From the cell containing the given text, extract its center point as (x, y) coordinate. 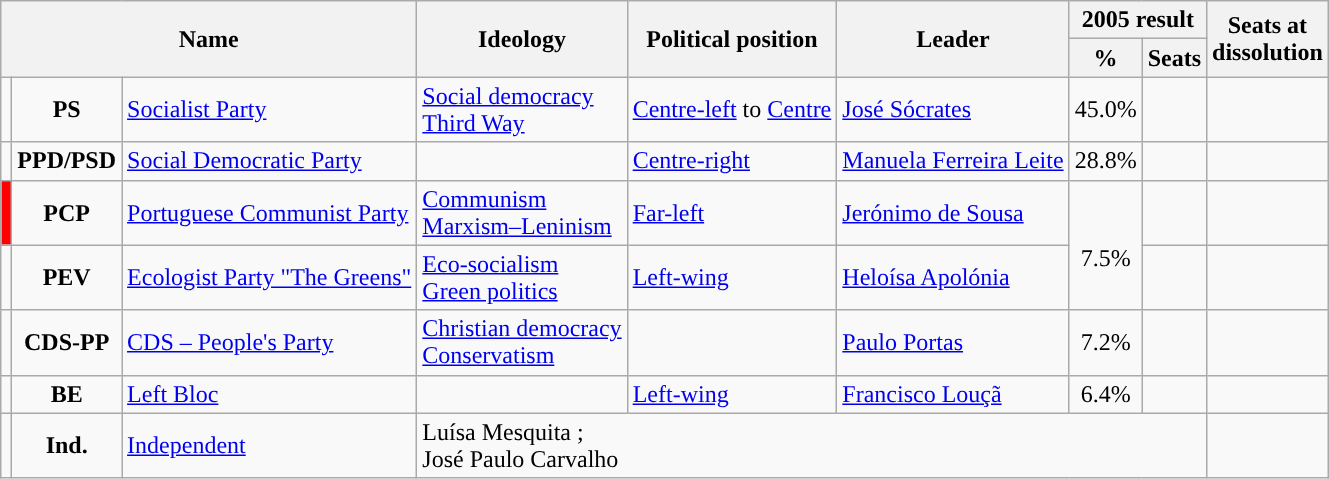
Eco-socialismGreen politics (522, 278)
CDS – People's Party (270, 342)
Ideology (522, 39)
Socialist Party (270, 110)
6.4% (1106, 394)
Manuela Ferreira Leite (953, 161)
% (1106, 58)
Christian democracyConservatism (522, 342)
Luísa Mesquita ;José Paulo Carvalho (812, 446)
Social Democratic Party (270, 161)
PPD/PSD (67, 161)
Centre-right (732, 161)
Paulo Portas (953, 342)
7.2% (1106, 342)
CDS-PP (67, 342)
Francisco Louçã (953, 394)
Seats (1174, 58)
Ecologist Party "The Greens" (270, 278)
Jerónimo de Sousa (953, 212)
7.5% (1106, 245)
Far-left (732, 212)
PCP (67, 212)
Political position (732, 39)
Social democracyThird Way (522, 110)
José Sócrates (953, 110)
Centre-left to Centre (732, 110)
BE (67, 394)
Ind. (67, 446)
Heloísa Apolónia (953, 278)
2005 result (1138, 20)
Independent (270, 446)
PS (67, 110)
28.8% (1106, 161)
Seats atdissolution (1268, 39)
CommunismMarxism–Leninism (522, 212)
Leader (953, 39)
PEV (67, 278)
45.0% (1106, 110)
Left Bloc (270, 394)
Portuguese Communist Party (270, 212)
Name (209, 39)
